For the text-containing cell, return its midpoint in [x, y] coordinate format. 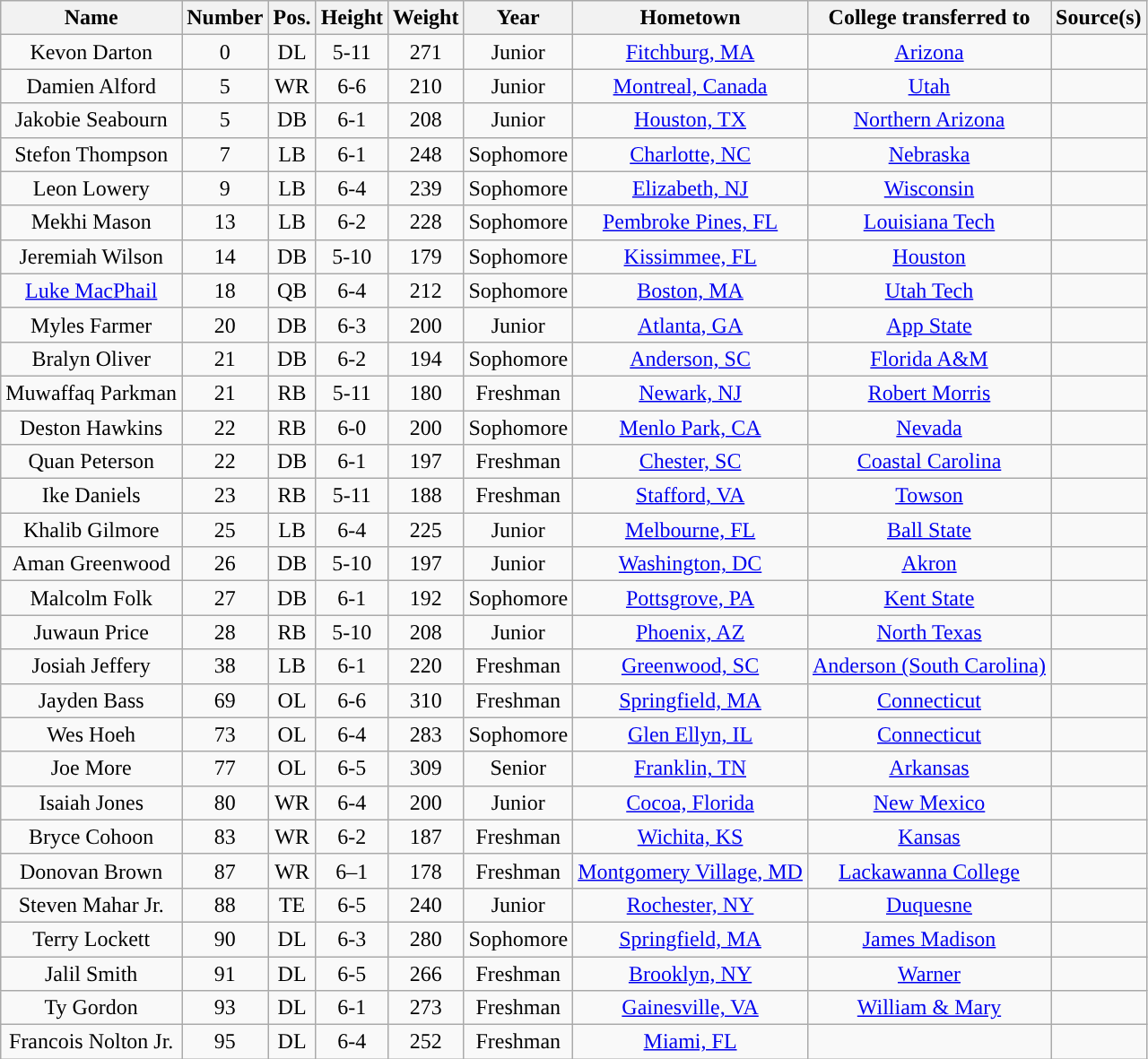
Anderson, SC [691, 359]
Ike Daniels [91, 496]
Gainesville, VA [691, 1008]
273 [426, 1008]
Leon Lowery [91, 188]
Luke MacPhail [91, 291]
Jakobie Seabourn [91, 120]
9 [225, 188]
Ty Gordon [91, 1008]
Juwaun Price [91, 632]
Melbourne, FL [691, 530]
87 [225, 871]
Source(s) [1100, 18]
Isaiah Jones [91, 803]
225 [426, 530]
Quan Peterson [91, 462]
Akron [929, 564]
220 [426, 666]
Francois Nolton Jr. [91, 1042]
Cocoa, Florida [691, 803]
Pottsgrove, PA [691, 598]
Phoenix, AZ [691, 632]
188 [426, 496]
93 [225, 1008]
Towson [929, 496]
Kissimmee, FL [691, 256]
Northern Arizona [929, 120]
Houston [929, 256]
18 [225, 291]
New Mexico [929, 803]
Joe More [91, 768]
Jayden Bass [91, 700]
0 [225, 52]
187 [426, 837]
Donovan Brown [91, 871]
Wisconsin [929, 188]
Chester, SC [691, 462]
Deston Hawkins [91, 428]
271 [426, 52]
Montgomery Village, MD [691, 871]
Myles Farmer [91, 325]
TE [292, 905]
Muwaffaq Parkman [91, 393]
69 [225, 700]
Senior [518, 768]
179 [426, 256]
Weight [426, 18]
194 [426, 359]
Charlotte, NC [691, 154]
38 [225, 666]
248 [426, 154]
Terry Lockett [91, 939]
Malcolm Folk [91, 598]
Jeremiah Wilson [91, 256]
Arizona [929, 52]
Height [352, 18]
Pembroke Pines, FL [691, 222]
95 [225, 1042]
Kansas [929, 837]
Aman Greenwood [91, 564]
210 [426, 86]
80 [225, 803]
Pos. [292, 18]
283 [426, 734]
Nebraska [929, 154]
27 [225, 598]
309 [426, 768]
25 [225, 530]
Wes Hoeh [91, 734]
6-0 [352, 428]
College transferred to [929, 18]
Fitchburg, MA [691, 52]
Rochester, NY [691, 905]
Greenwood, SC [691, 666]
Wichita, KS [691, 837]
Hometown [691, 18]
Florida A&M [929, 359]
Josiah Jeffery [91, 666]
28 [225, 632]
QB [292, 291]
Steven Mahar Jr. [91, 905]
6–1 [352, 871]
Duquesne [929, 905]
91 [225, 973]
Atlanta, GA [691, 325]
Damien Alford [91, 86]
252 [426, 1042]
280 [426, 939]
310 [426, 700]
90 [225, 939]
Miami, FL [691, 1042]
Kevon Darton [91, 52]
Franklin, TN [691, 768]
228 [426, 222]
Khalib Gilmore [91, 530]
William & Mary [929, 1008]
13 [225, 222]
Anderson (South Carolina) [929, 666]
266 [426, 973]
83 [225, 837]
Bryce Cohoon [91, 837]
Mekhi Mason [91, 222]
23 [225, 496]
Brooklyn, NY [691, 973]
14 [225, 256]
Boston, MA [691, 291]
Arkansas [929, 768]
Stafford, VA [691, 496]
20 [225, 325]
212 [426, 291]
Bralyn Oliver [91, 359]
Montreal, Canada [691, 86]
Utah [929, 86]
Menlo Park, CA [691, 428]
Kent State [929, 598]
178 [426, 871]
Lackawanna College [929, 871]
Nevada [929, 428]
Coastal Carolina [929, 462]
Warner [929, 973]
73 [225, 734]
Jalil Smith [91, 973]
77 [225, 768]
192 [426, 598]
Stefon Thompson [91, 154]
180 [426, 393]
Washington, DC [691, 564]
Year [518, 18]
240 [426, 905]
Number [225, 18]
Robert Morris [929, 393]
James Madison [929, 939]
7 [225, 154]
Louisiana Tech [929, 222]
88 [225, 905]
Houston, TX [691, 120]
Name [91, 18]
239 [426, 188]
Ball State [929, 530]
Glen Ellyn, IL [691, 734]
26 [225, 564]
App State [929, 325]
Elizabeth, NJ [691, 188]
North Texas [929, 632]
Utah Tech [929, 291]
Newark, NJ [691, 393]
